Detect which cell encompasses the target text, then output its [X, Y] center coordinate. 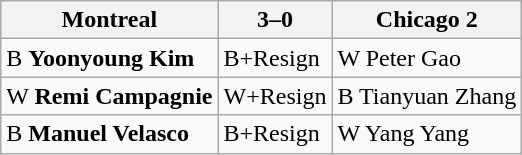
W Remi Campagnie [110, 96]
B Tianyuan Zhang [427, 96]
W Peter Gao [427, 58]
3–0 [275, 20]
W Yang Yang [427, 134]
Montreal [110, 20]
B Manuel Velasco [110, 134]
B Yoonyoung Kim [110, 58]
W+Resign [275, 96]
Chicago 2 [427, 20]
